Scan for the cell matching the given text and deliver its [x, y] coordinate at center. 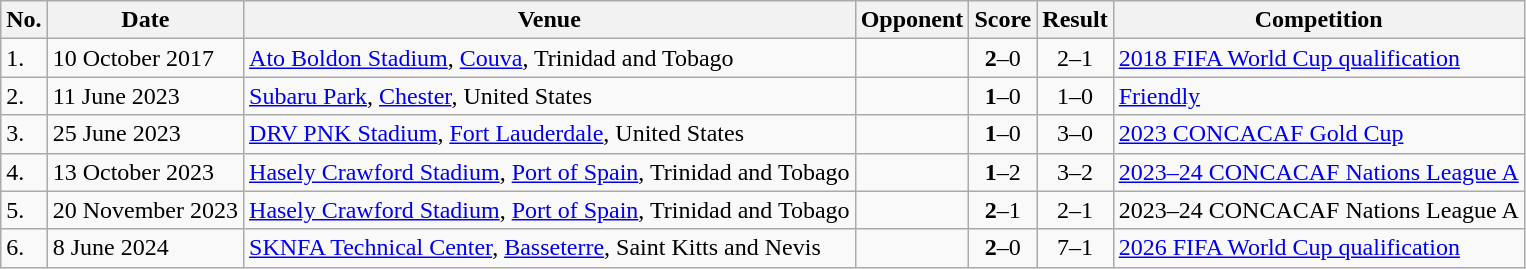
7–1 [1075, 248]
Score [1003, 20]
Opponent [912, 20]
2018 FIFA World Cup qualification [1318, 58]
6. [24, 248]
4. [24, 172]
Result [1075, 20]
5. [24, 210]
1–2 [1003, 172]
Ato Boldon Stadium, Couva, Trinidad and Tobago [550, 58]
Venue [550, 20]
8 June 2024 [145, 248]
13 October 2023 [145, 172]
20 November 2023 [145, 210]
3–2 [1075, 172]
Subaru Park, Chester, United States [550, 96]
25 June 2023 [145, 134]
Date [145, 20]
2026 FIFA World Cup qualification [1318, 248]
2023 CONCACAF Gold Cup [1318, 134]
10 October 2017 [145, 58]
11 June 2023 [145, 96]
DRV PNK Stadium, Fort Lauderdale, United States [550, 134]
Competition [1318, 20]
2. [24, 96]
Friendly [1318, 96]
SKNFA Technical Center, Basseterre, Saint Kitts and Nevis [550, 248]
1. [24, 58]
No. [24, 20]
3. [24, 134]
3–0 [1075, 134]
